Detect which cell encompasses the target text, then output its [x, y] center coordinate. 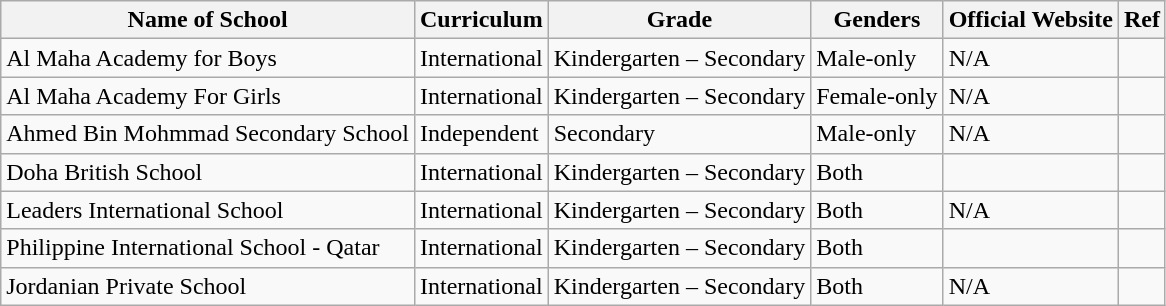
Secondary [680, 134]
Philippine International School - Qatar [208, 248]
Ahmed Bin Mohmmad Secondary School [208, 134]
Name of School [208, 20]
Curriculum [481, 20]
Al Maha Academy for Boys [208, 58]
Leaders International School [208, 210]
Genders [877, 20]
Jordanian Private School [208, 286]
Official Website [1030, 20]
Ref [1142, 20]
Female-only [877, 96]
Doha British School [208, 172]
Independent [481, 134]
Grade [680, 20]
Al Maha Academy For Girls [208, 96]
